Output the (x, y) coordinate of the center of the cell containing the given text.  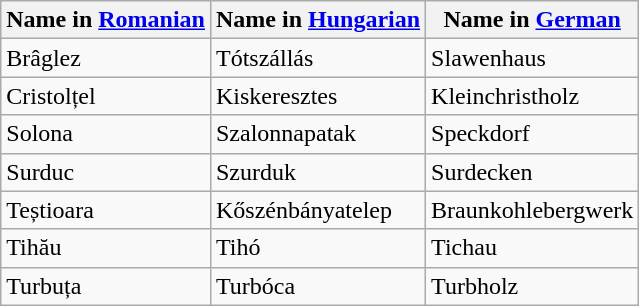
Surduc (106, 172)
Turbóca (318, 286)
Brâglez (106, 58)
Slawenhaus (532, 58)
Speckdorf (532, 134)
Cristolțel (106, 96)
Name in Hungarian (318, 20)
Kőszénbányatelep (318, 210)
Solona (106, 134)
Szurduk (318, 172)
Turbuța (106, 286)
Szalonnapatak (318, 134)
Tichau (532, 248)
Surdecken (532, 172)
Kiskeresztes (318, 96)
Name in Romanian (106, 20)
Name in German (532, 20)
Teștioara (106, 210)
Tótszállás (318, 58)
Tihó (318, 248)
Tihău (106, 248)
Braunkohlebergwerk (532, 210)
Kleinchristholz (532, 96)
Turbholz (532, 286)
